Output the [X, Y] coordinate of the center of the cell containing the given text.  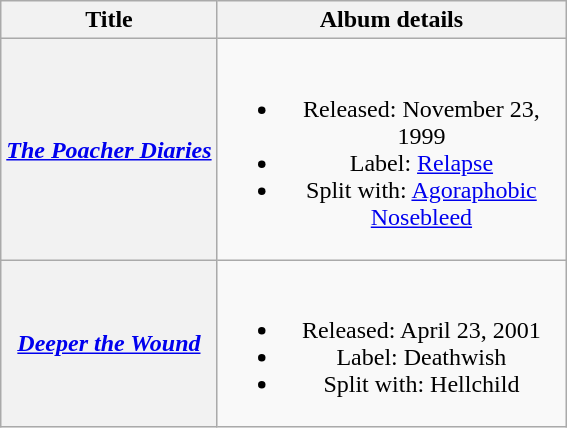
The Poacher Diaries [109, 150]
Released: April 23, 2001Label: DeathwishSplit with: Hellchild [392, 344]
Released: November 23, 1999Label: RelapseSplit with: Agoraphobic Nosebleed [392, 150]
Album details [392, 20]
Deeper the Wound [109, 344]
Title [109, 20]
